Return the [x, y] coordinate for the center point of the cell that contains the specified text.  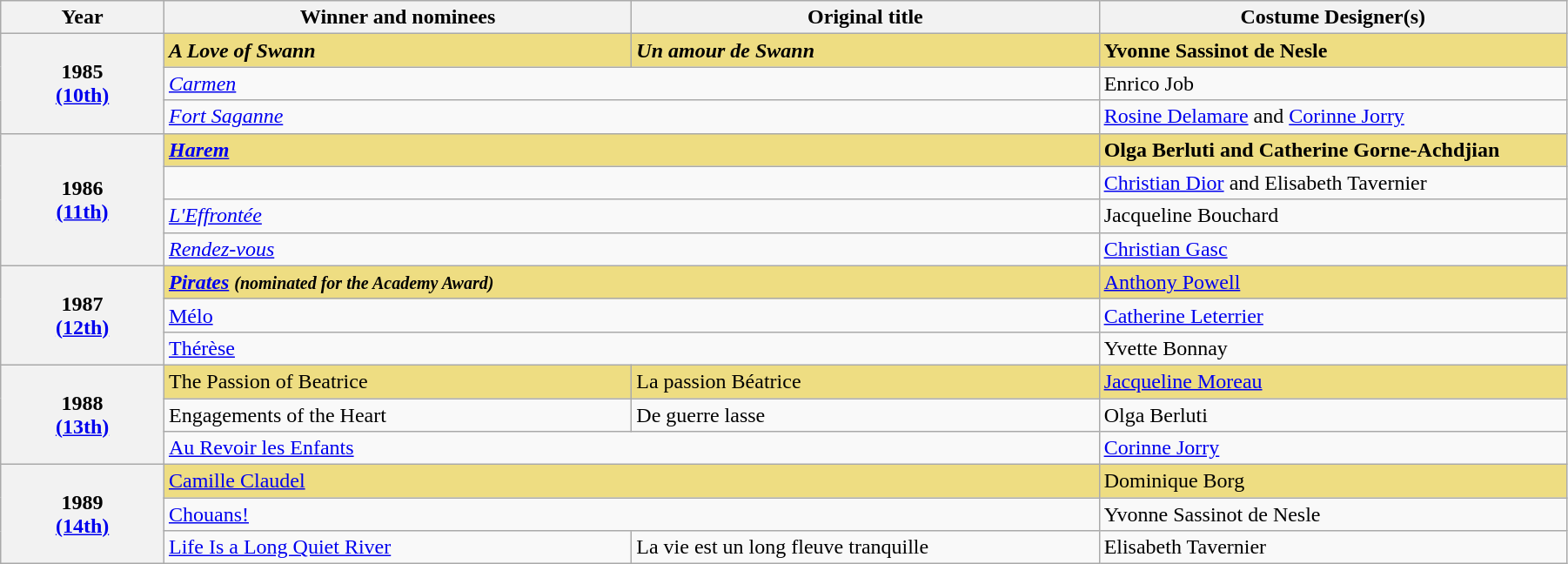
1989(14th) [83, 514]
Costume Designer(s) [1333, 17]
La passion Béatrice [865, 381]
Olga Berluti and Catherine Gorne-Achdjian [1333, 150]
Anthony Powell [1333, 282]
Jacqueline Bouchard [1333, 216]
1985(10th) [83, 84]
Year [83, 17]
Rendez-vous [632, 249]
Chouans! [632, 514]
Olga Berluti [1333, 415]
Pirates (nominated for the Academy Award) [632, 282]
Life Is a Long Quiet River [397, 547]
Camille Claudel [632, 481]
Yvette Bonnay [1333, 348]
Engagements of the Heart [397, 415]
L'Effrontée [632, 216]
La vie est un long fleuve tranquille [865, 547]
A Love of Swann [397, 50]
Au Revoir les Enfants [632, 448]
1988(13th) [83, 414]
Carmen [632, 84]
Catherine Leterrier [1333, 315]
Dominique Borg [1333, 481]
Christian Gasc [1333, 249]
Harem [632, 150]
1987(12th) [83, 315]
1986(11th) [83, 199]
Christian Dior and Elisabeth Tavernier [1333, 183]
Winner and nominees [397, 17]
Corinne Jorry [1333, 448]
De guerre lasse [865, 415]
Rosine Delamare and Corinne Jorry [1333, 117]
Jacqueline Moreau [1333, 381]
Original title [865, 17]
The Passion of Beatrice [397, 381]
Elisabeth Tavernier [1333, 547]
Enrico Job [1333, 84]
Thérèse [632, 348]
Un amour de Swann [865, 50]
Fort Saganne [632, 117]
Mélo [632, 315]
